For the text-containing cell, return its midpoint in [x, y] coordinate format. 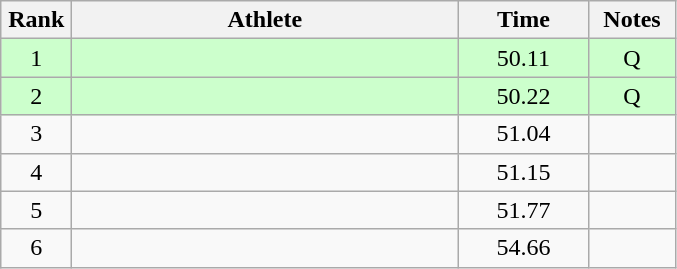
51.15 [524, 172]
54.66 [524, 248]
50.22 [524, 96]
4 [36, 172]
1 [36, 58]
51.77 [524, 210]
50.11 [524, 58]
3 [36, 134]
51.04 [524, 134]
5 [36, 210]
Notes [632, 20]
2 [36, 96]
Athlete [265, 20]
Time [524, 20]
6 [36, 248]
Rank [36, 20]
